Pinpoint the cell where the given text exists, returning its (X, Y) midpoint coordinate. 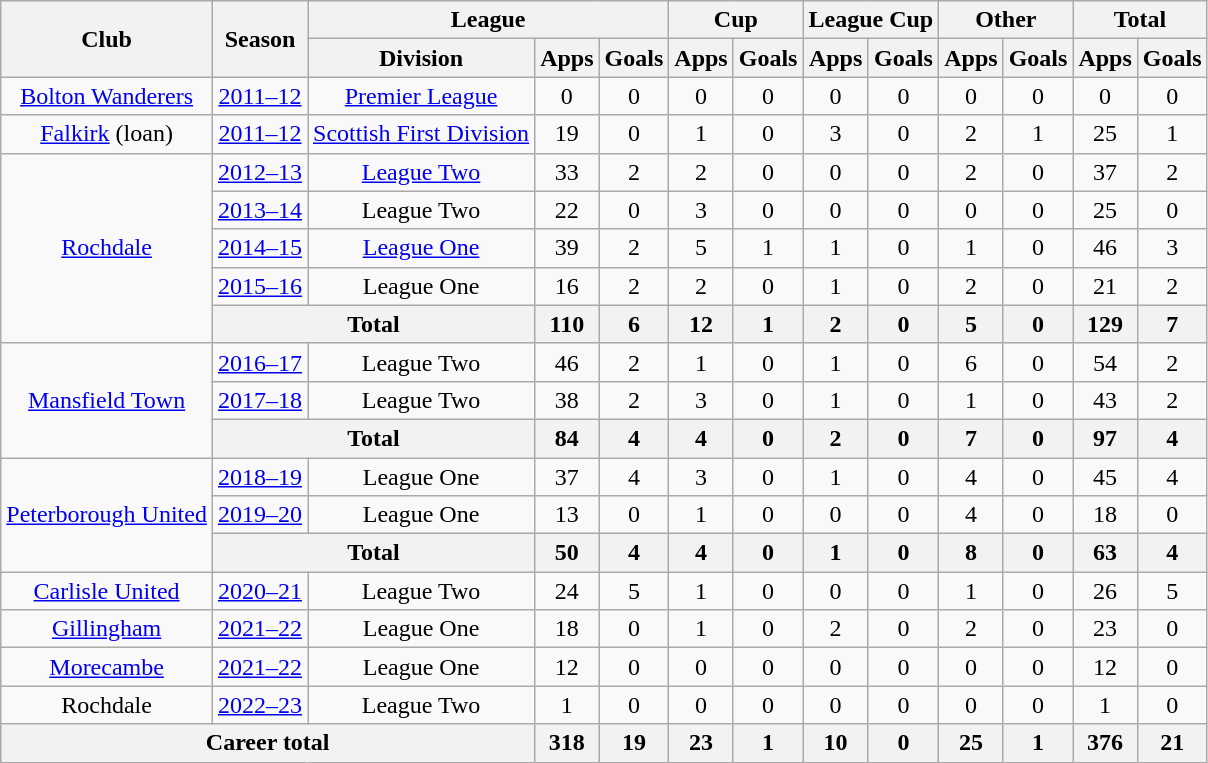
2020–21 (260, 591)
2016–17 (260, 362)
16 (567, 286)
376 (1105, 743)
Carlisle United (107, 591)
50 (567, 553)
26 (1105, 591)
13 (567, 515)
2015–16 (260, 286)
22 (567, 210)
Gillingham (107, 629)
2012–13 (260, 172)
Falkirk (loan) (107, 134)
54 (1105, 362)
Premier League (422, 96)
318 (567, 743)
2017–18 (260, 400)
Peterborough United (107, 515)
Other (1006, 20)
Mansfield Town (107, 400)
Bolton Wanderers (107, 96)
43 (1105, 400)
2019–20 (260, 515)
2014–15 (260, 248)
Morecambe (107, 667)
Division (422, 58)
Cup (736, 20)
97 (1105, 438)
League Cup (871, 20)
129 (1105, 324)
38 (567, 400)
Career total (268, 743)
39 (567, 248)
2018–19 (260, 477)
Scottish First Division (422, 134)
45 (1105, 477)
33 (567, 172)
League (488, 20)
Club (107, 39)
84 (567, 438)
24 (567, 591)
2013–14 (260, 210)
8 (971, 553)
63 (1105, 553)
110 (567, 324)
2022–23 (260, 705)
Season (260, 39)
10 (836, 743)
